Identify which cell holds the provided text, then report its (x, y) central coordinate. 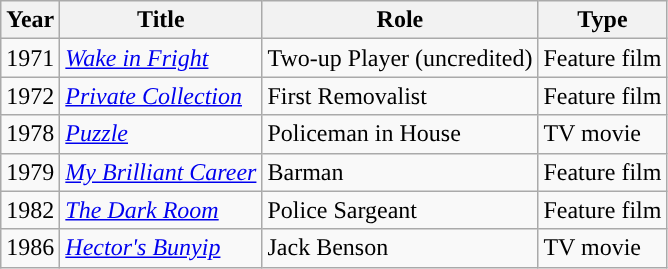
1971 (30, 58)
1972 (30, 96)
The Dark Room (161, 210)
Type (602, 20)
1982 (30, 210)
Wake in Fright (161, 58)
Puzzle (161, 134)
Hector's Bunyip (161, 248)
Role (400, 20)
1986 (30, 248)
Year (30, 20)
My Brilliant Career (161, 172)
1978 (30, 134)
Policeman in House (400, 134)
Jack Benson (400, 248)
Title (161, 20)
Barman (400, 172)
1979 (30, 172)
Police Sargeant (400, 210)
Two-up Player (uncredited) (400, 58)
Private Collection (161, 96)
First Removalist (400, 96)
